Determine the [x, y] coordinate at the center of the cell enclosing the given text.  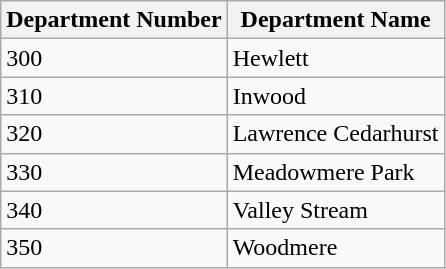
Woodmere [336, 248]
340 [114, 210]
Lawrence Cedarhurst [336, 134]
Department Number [114, 20]
Meadowmere Park [336, 172]
Hewlett [336, 58]
350 [114, 248]
320 [114, 134]
330 [114, 172]
300 [114, 58]
Inwood [336, 96]
Valley Stream [336, 210]
Department Name [336, 20]
310 [114, 96]
